Capture the cell that displays the provided text and extract its (X, Y) central coordinate. 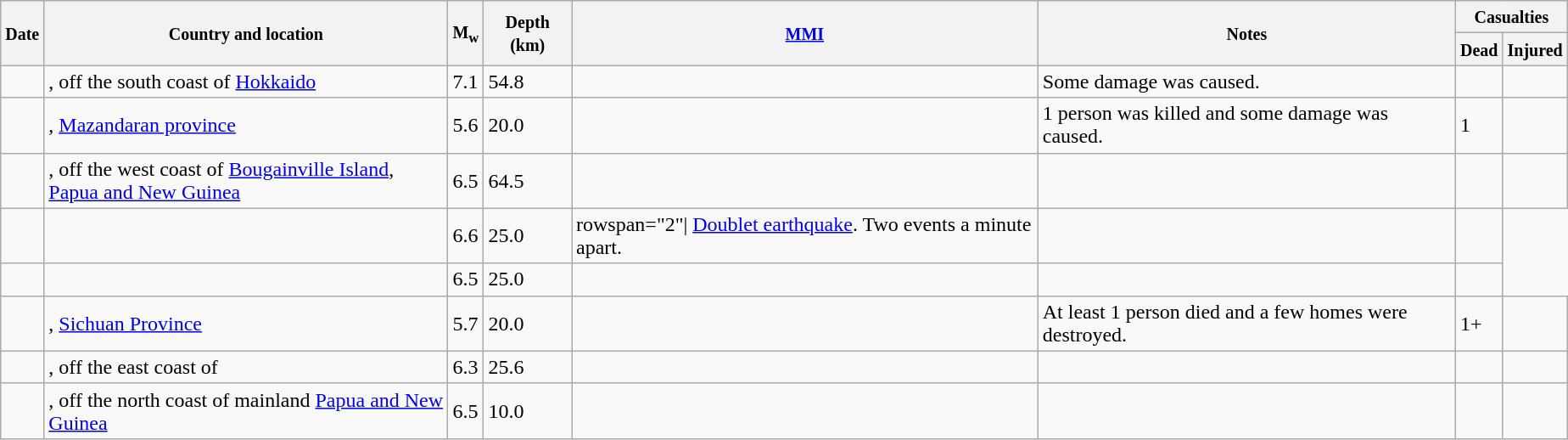
5.7 (466, 323)
7.1 (466, 82)
Mw (466, 33)
1 person was killed and some damage was caused. (1246, 126)
Notes (1246, 33)
Country and location (246, 33)
At least 1 person died and a few homes were destroyed. (1246, 323)
6.6 (466, 236)
rowspan="2"| Doublet earthquake. Two events a minute apart. (805, 236)
Dead (1479, 49)
Injured (1535, 49)
10.0 (528, 411)
64.5 (528, 180)
6.3 (466, 367)
, off the south coast of Hokkaido (246, 82)
, off the north coast of mainland Papua and New Guinea (246, 411)
1+ (1479, 323)
, Mazandaran province (246, 126)
Some damage was caused. (1246, 82)
Casualties (1511, 17)
, Sichuan Province (246, 323)
1 (1479, 126)
Date (22, 33)
5.6 (466, 126)
Depth (km) (528, 33)
, off the west coast of Bougainville Island, Papua and New Guinea (246, 180)
54.8 (528, 82)
25.6 (528, 367)
MMI (805, 33)
, off the east coast of (246, 367)
